From the cell containing the given text, extract its center point as [X, Y] coordinate. 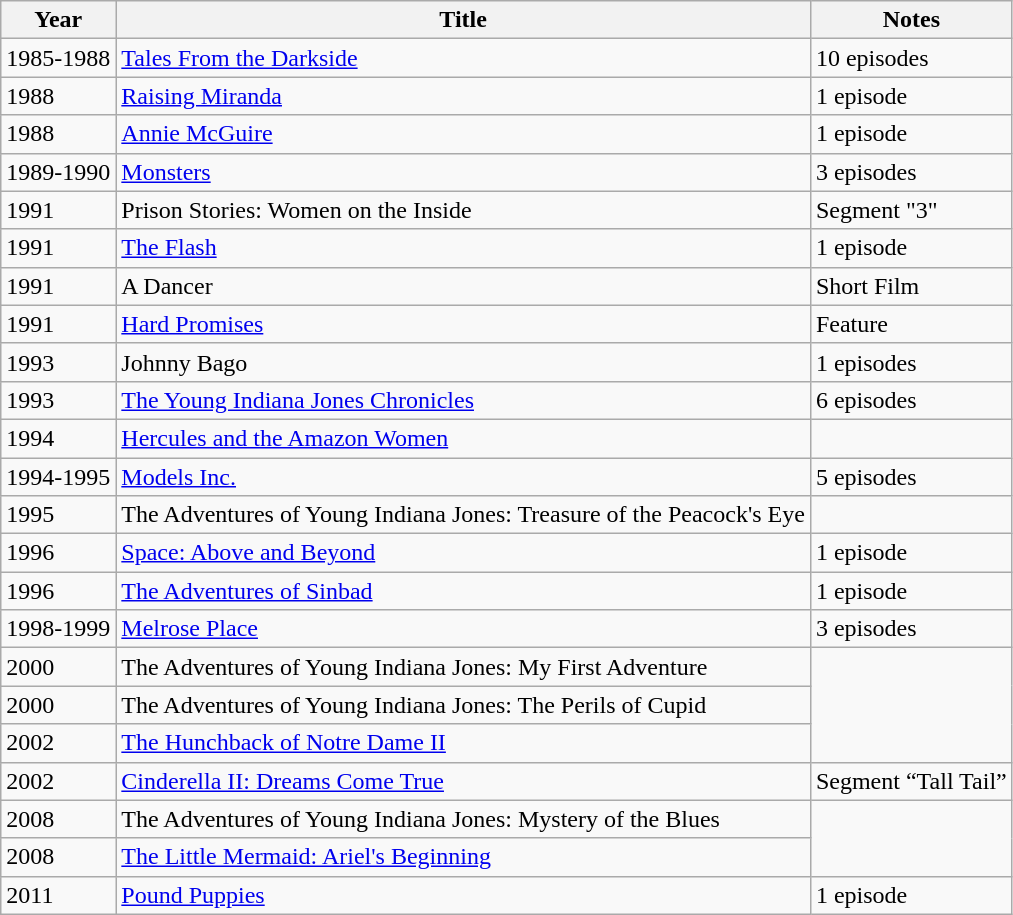
10 episodes [911, 58]
A Dancer [464, 286]
Monsters [464, 172]
Pound Puppies [464, 895]
1985-1988 [58, 58]
Cinderella II: Dreams Come True [464, 781]
1 episodes [911, 362]
The Adventures of Young Indiana Jones: Treasure of the Peacock's Eye [464, 515]
The Adventures of Young Indiana Jones: Mystery of the Blues [464, 819]
Melrose Place [464, 629]
Notes [911, 20]
Space: Above and Beyond [464, 553]
Annie McGuire [464, 134]
Models Inc. [464, 477]
Year [58, 20]
1994-1995 [58, 477]
Short Film [911, 286]
The Adventures of Young Indiana Jones: The Perils of Cupid [464, 705]
2011 [58, 895]
The Adventures of Young Indiana Jones: My First Adventure [464, 667]
Hercules and the Amazon Women [464, 438]
Prison Stories: Women on the Inside [464, 210]
1994 [58, 438]
The Adventures of Sinbad [464, 591]
6 episodes [911, 400]
Tales From the Darkside [464, 58]
Feature [911, 324]
Hard Promises [464, 324]
The Flash [464, 248]
1995 [58, 515]
1989-1990 [58, 172]
1998-1999 [58, 629]
Raising Miranda [464, 96]
The Young Indiana Jones Chronicles [464, 400]
Johnny Bago [464, 362]
Title [464, 20]
Segment “Tall Tail” [911, 781]
The Little Mermaid: Ariel's Beginning [464, 857]
5 episodes [911, 477]
Segment "3" [911, 210]
The Hunchback of Notre Dame II [464, 743]
